Return the (x, y) coordinate for the center point of the cell that contains the specified text.  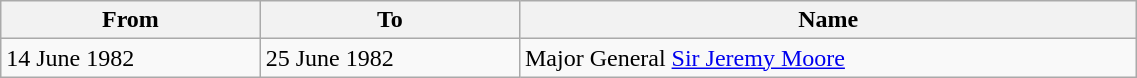
From (130, 20)
25 June 1982 (390, 58)
To (390, 20)
Major General Sir Jeremy Moore (828, 58)
Name (828, 20)
14 June 1982 (130, 58)
